For the text-containing cell, return its midpoint in (x, y) coordinate format. 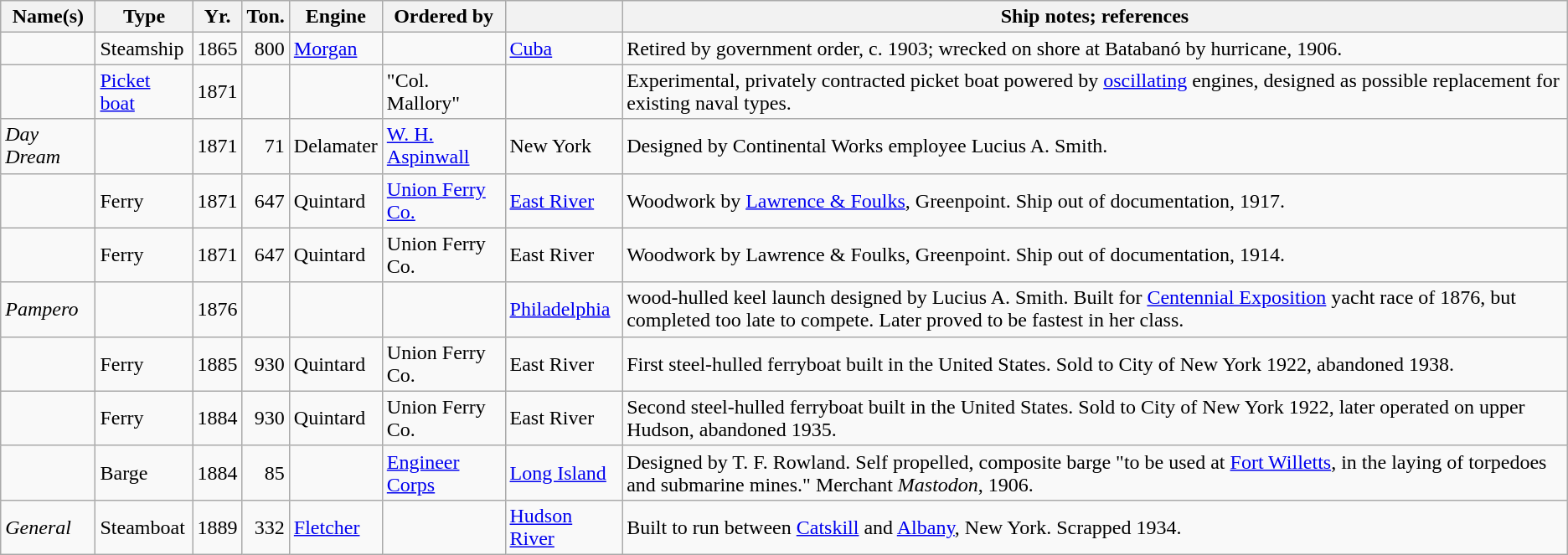
Engine (335, 17)
Retired by government order, c. 1903; wrecked on shore at Batabanó by hurricane, 1906. (1096, 49)
Yr. (218, 17)
Ton. (266, 17)
1889 (218, 527)
Philadelphia (564, 310)
85 (266, 472)
Fletcher (335, 527)
Ship notes; references (1096, 17)
Cuba (564, 49)
332 (266, 527)
Long Island (564, 472)
Day Dream (49, 146)
Barge (144, 472)
1876 (218, 310)
Woodwork by Lawrence & Foulks, Greenpoint. Ship out of documentation, 1914. (1096, 254)
1885 (218, 363)
Designed by Continental Works employee Lucius A. Smith. (1096, 146)
Steamship (144, 49)
Built to run between Catskill and Albany, New York. Scrapped 1934. (1096, 527)
Morgan (335, 49)
W. H. Aspinwall (444, 146)
800 (266, 49)
Engineer Corps (444, 472)
Picket boat (144, 92)
Type (144, 17)
Experimental, privately contracted picket boat powered by oscillating engines, designed as possible replacement for existing naval types. (1096, 92)
General (49, 527)
Pampero (49, 310)
Hudson River (564, 527)
71 (266, 146)
First steel-hulled ferryboat built in the United States. Sold to City of New York 1922, abandoned 1938. (1096, 363)
Second steel-hulled ferryboat built in the United States. Sold to City of New York 1922, later operated on upper Hudson, abandoned 1935. (1096, 419)
"Col. Mallory" (444, 92)
New York (564, 146)
Ordered by (444, 17)
Steamboat (144, 527)
Name(s) (49, 17)
Woodwork by Lawrence & Foulks, Greenpoint. Ship out of documentation, 1917. (1096, 201)
1865 (218, 49)
Delamater (335, 146)
